Identify which cell holds the provided text, then report its (X, Y) central coordinate. 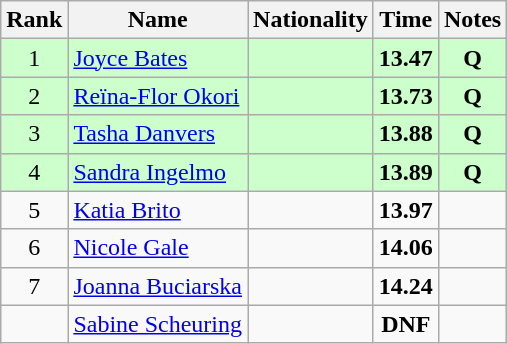
Rank (34, 20)
1 (34, 58)
DNF (406, 324)
Notes (472, 20)
Name (158, 20)
14.06 (406, 248)
2 (34, 96)
Joyce Bates (158, 58)
14.24 (406, 286)
Sandra Ingelmo (158, 172)
3 (34, 134)
4 (34, 172)
5 (34, 210)
Tasha Danvers (158, 134)
13.88 (406, 134)
Nicole Gale (158, 248)
Sabine Scheuring (158, 324)
7 (34, 286)
Joanna Buciarska (158, 286)
13.89 (406, 172)
13.73 (406, 96)
Time (406, 20)
Katia Brito (158, 210)
Nationality (311, 20)
13.47 (406, 58)
13.97 (406, 210)
6 (34, 248)
Reïna-Flor Okori (158, 96)
